Return [x, y] of the center of cell containing provided text 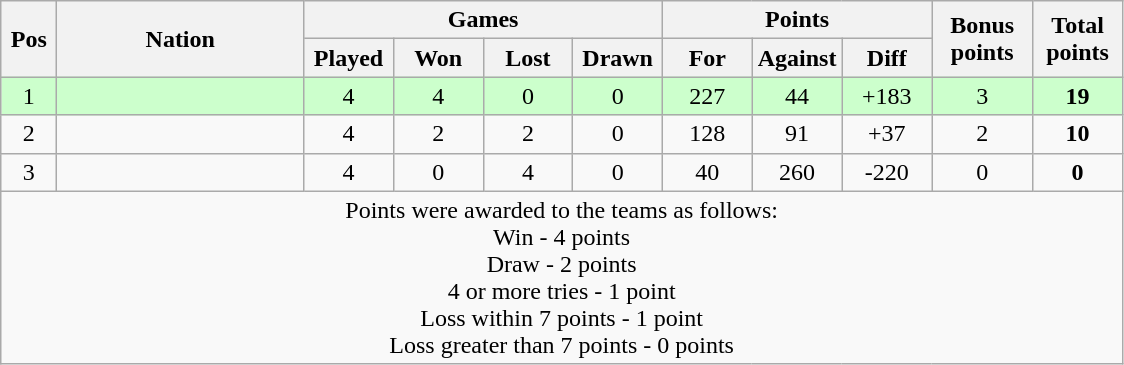
Bonuspoints [982, 39]
1 [29, 96]
Won [438, 58]
19 [1078, 96]
44 [797, 96]
Diff [887, 58]
40 [708, 172]
Totalpoints [1078, 39]
Nation [180, 39]
Against [797, 58]
+183 [887, 96]
Pos [29, 39]
260 [797, 172]
91 [797, 134]
128 [708, 134]
227 [708, 96]
Points [798, 20]
10 [1078, 134]
Drawn [618, 58]
-220 [887, 172]
Played [349, 58]
+37 [887, 134]
Games [484, 20]
Lost [528, 58]
For [708, 58]
